Determine the (X, Y) coordinate at the center of the cell enclosing the given text.  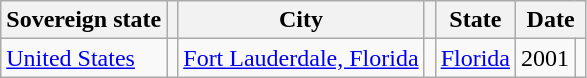
Florida (475, 58)
United States (84, 58)
State (475, 20)
City (301, 20)
Sovereign state (84, 20)
Fort Lauderdale, Florida (301, 58)
2001 (546, 58)
Date (551, 20)
